Pinpoint the cell where the given text exists, returning its (x, y) midpoint coordinate. 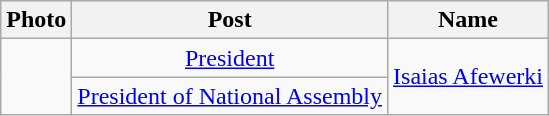
Isaias Afewerki (468, 77)
Name (468, 20)
President (230, 58)
President of National Assembly (230, 96)
Photo (36, 20)
Post (230, 20)
